Detect which cell encompasses the target text, then output its [x, y] center coordinate. 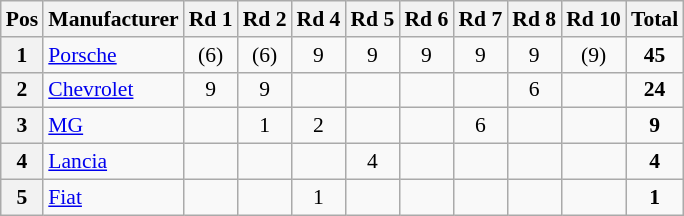
Rd 2 [265, 19]
Rd 5 [372, 19]
Porsche [113, 55]
Pos [22, 19]
Rd 8 [534, 19]
Lancia [113, 162]
Rd 1 [211, 19]
Rd 6 [426, 19]
45 [654, 55]
Rd 10 [594, 19]
3 [22, 126]
Total [654, 19]
(9) [594, 55]
Fiat [113, 197]
5 [22, 197]
Manufacturer [113, 19]
Chevrolet [113, 90]
MG [113, 126]
24 [654, 90]
Rd 7 [480, 19]
Rd 4 [319, 19]
